Provide the (X, Y) coordinate of the cell's center where the given text is located.  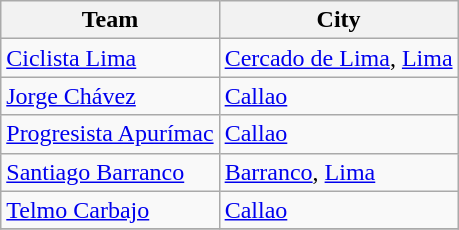
Progresista Apurímac (110, 134)
City (338, 20)
Cercado de Lima, Lima (338, 58)
Telmo Carbajo (110, 210)
Team (110, 20)
Santiago Barranco (110, 172)
Ciclista Lima (110, 58)
Jorge Chávez (110, 96)
Barranco, Lima (338, 172)
